Output the (X, Y) coordinate of the center of the cell containing the given text.  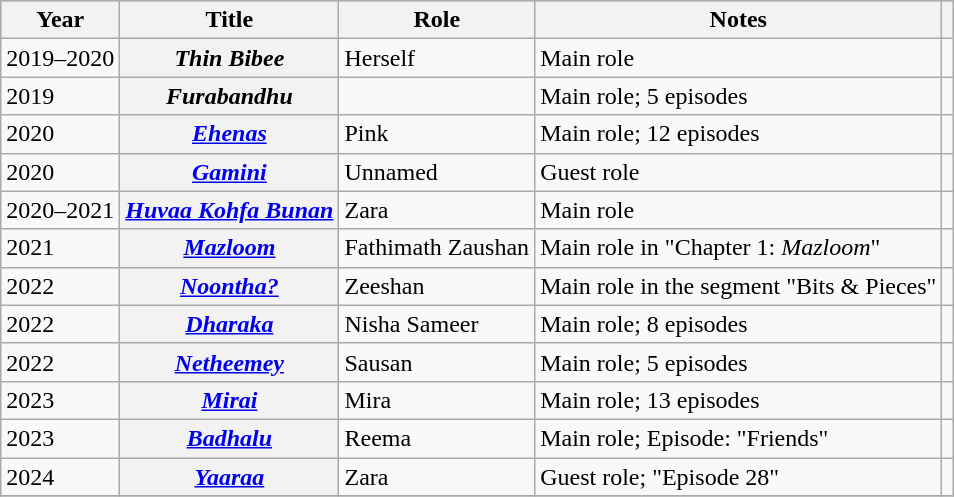
Guest role; "Episode 28" (738, 477)
Mirai (230, 400)
2021 (60, 248)
Main role; 12 episodes (738, 134)
Role (437, 20)
Pink (437, 134)
Ehenas (230, 134)
Guest role (738, 172)
Gamini (230, 172)
Mira (437, 400)
Huvaa Kohfa Bunan (230, 210)
2020–2021 (60, 210)
Main role in the segment "Bits & Pieces" (738, 286)
Notes (738, 20)
Herself (437, 58)
Fathimath Zaushan (437, 248)
Title (230, 20)
Main role in "Chapter 1: Mazloom" (738, 248)
Reema (437, 438)
2019–2020 (60, 58)
Furabandhu (230, 96)
Year (60, 20)
Main role; 13 episodes (738, 400)
Sausan (437, 362)
2024 (60, 477)
Thin Bibee (230, 58)
Noontha? (230, 286)
Main role; 8 episodes (738, 324)
Nisha Sameer (437, 324)
Dharaka (230, 324)
2019 (60, 96)
Unnamed (437, 172)
Yaaraa (230, 477)
Zeeshan (437, 286)
Mazloom (230, 248)
Main role; Episode: "Friends" (738, 438)
Badhalu (230, 438)
Netheemey (230, 362)
